Capture the cell that displays the provided text and extract its (x, y) central coordinate. 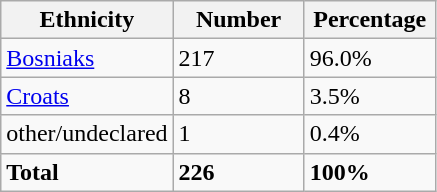
226 (238, 172)
Total (87, 172)
Number (238, 20)
8 (238, 96)
1 (238, 134)
217 (238, 58)
100% (370, 172)
96.0% (370, 58)
Croats (87, 96)
3.5% (370, 96)
Ethnicity (87, 20)
0.4% (370, 134)
Percentage (370, 20)
Bosniaks (87, 58)
other/undeclared (87, 134)
